Extract the (x, y) coordinate from the center of the cell holding the provided text.  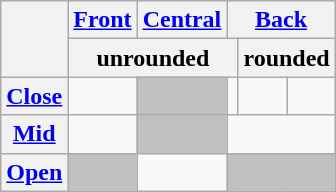
unrounded (153, 58)
Front (102, 20)
Central (182, 20)
rounded (286, 58)
Open (34, 172)
Mid (34, 134)
Back (281, 20)
Close (34, 96)
